Identify which cell holds the provided text, then report its (x, y) central coordinate. 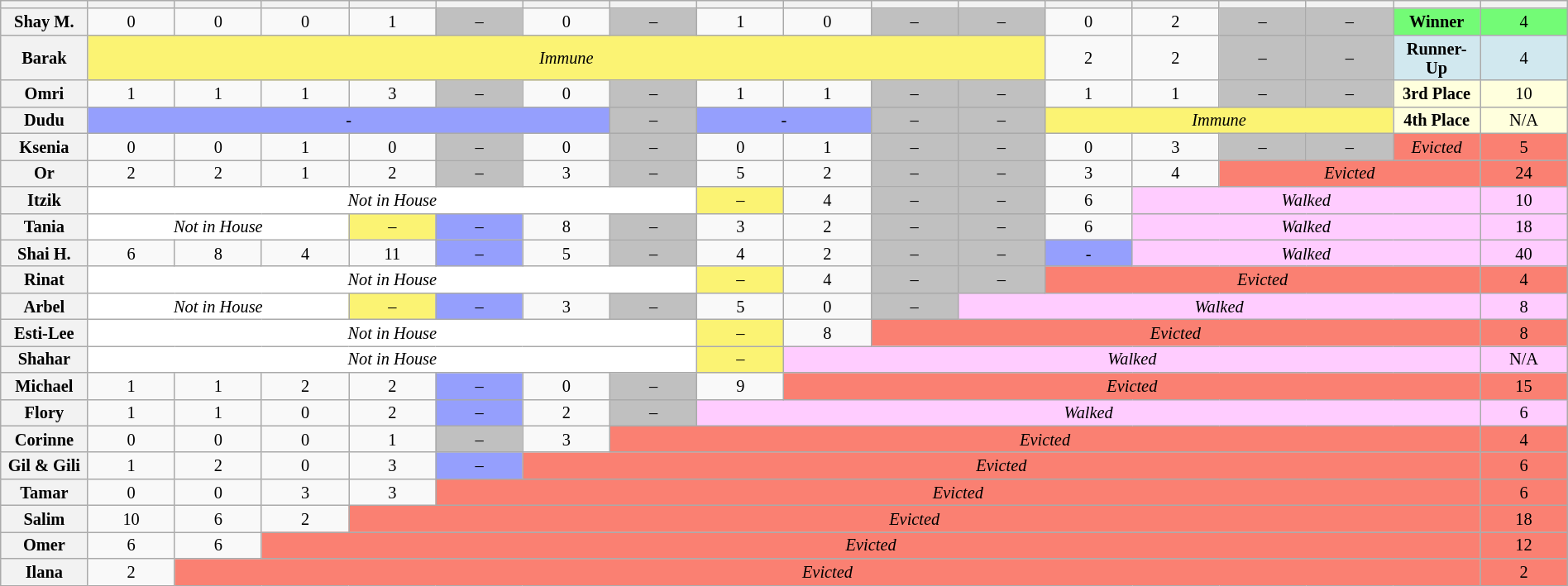
Winner (1436, 21)
Shay M. (45, 21)
Esti-Lee (45, 332)
Ksenia (45, 146)
Tamar (45, 492)
Omer (45, 545)
Runner-Up (1436, 58)
Omri (45, 93)
Barak (45, 58)
40 (1524, 253)
3rd Place (1436, 93)
Shahar (45, 359)
12 (1524, 545)
Michael (45, 386)
Or (45, 173)
9 (741, 386)
Corinne (45, 439)
Ilana (45, 572)
Tania (45, 226)
11 (392, 253)
Salim (45, 518)
Gil & Gili (45, 465)
Arbel (45, 306)
Flory (45, 412)
24 (1524, 173)
15 (1524, 386)
Shai H. (45, 253)
Dudu (45, 120)
Itzik (45, 199)
Rinat (45, 279)
4th Place (1436, 120)
